Return (X, Y) of the center of cell containing provided text 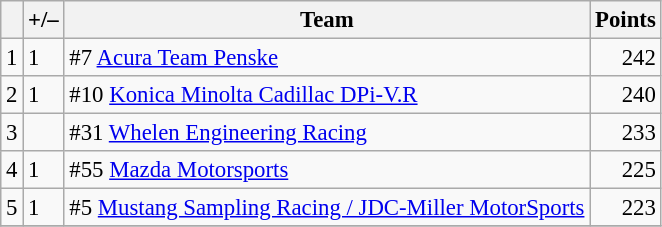
223 (626, 208)
#55 Mazda Motorsports (327, 170)
Points (626, 20)
225 (626, 170)
#7 Acura Team Penske (327, 58)
#10 Konica Minolta Cadillac DPi-V.R (327, 95)
Team (327, 20)
3 (12, 133)
4 (12, 170)
#5 Mustang Sampling Racing / JDC-Miller MotorSports (327, 208)
242 (626, 58)
233 (626, 133)
#31 Whelen Engineering Racing (327, 133)
+/– (44, 20)
2 (12, 95)
240 (626, 95)
5 (12, 208)
